Search for the cell housing the specified text and yield its (x, y) center coordinate. 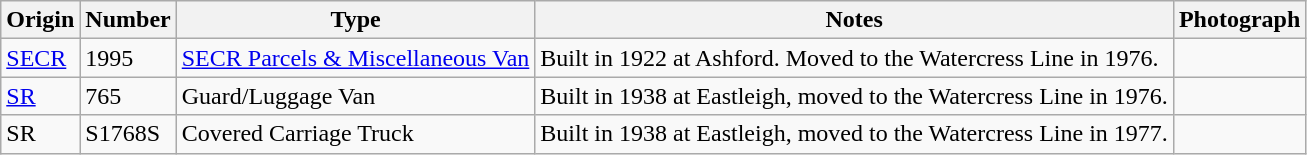
SECR (40, 58)
Covered Carriage Truck (356, 134)
765 (128, 96)
Built in 1938 at Eastleigh, moved to the Watercress Line in 1976. (854, 96)
Number (128, 20)
S1768S (128, 134)
1995 (128, 58)
SECR Parcels & Miscellaneous Van (356, 58)
Built in 1938 at Eastleigh, moved to the Watercress Line in 1977. (854, 134)
Photograph (1239, 20)
Type (356, 20)
Built in 1922 at Ashford. Moved to the Watercress Line in 1976. (854, 58)
Origin (40, 20)
Notes (854, 20)
Guard/Luggage Van (356, 96)
